Find where the given text appears and provide that cell's center as [x, y] coordinate. 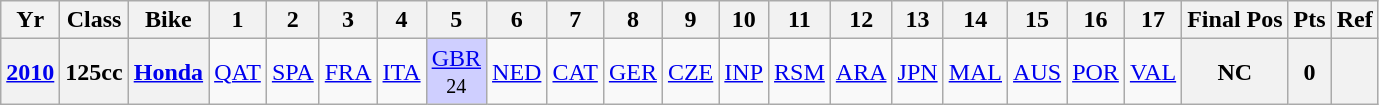
Bike [168, 20]
4 [402, 20]
CZE [690, 72]
CAT [575, 72]
GER [632, 72]
ARA [861, 72]
2010 [30, 72]
0 [1310, 72]
17 [1152, 20]
16 [1096, 20]
1 [238, 20]
NC [1235, 72]
INP [744, 72]
JPN [918, 72]
8 [632, 20]
125cc [94, 72]
9 [690, 20]
MAL [975, 72]
Class [94, 20]
6 [517, 20]
15 [1038, 20]
12 [861, 20]
Final Pos [1235, 20]
Pts [1310, 20]
Honda [168, 72]
5 [456, 20]
10 [744, 20]
FRA [348, 72]
Yr [30, 20]
GBR 24 [456, 72]
14 [975, 20]
POR [1096, 72]
SPA [292, 72]
NED [517, 72]
RSM [800, 72]
QAT [238, 72]
AUS [1038, 72]
11 [800, 20]
VAL [1152, 72]
2 [292, 20]
13 [918, 20]
ITA [402, 72]
Ref [1354, 20]
7 [575, 20]
3 [348, 20]
